Extract the [X, Y] coordinate from the center of the cell holding the provided text.  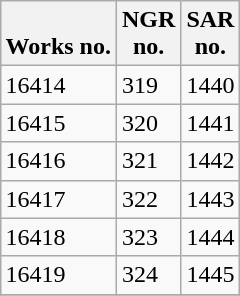
322 [148, 199]
324 [148, 275]
1441 [210, 123]
SARno. [210, 34]
323 [148, 237]
1445 [210, 275]
16416 [58, 161]
1440 [210, 85]
1444 [210, 237]
16418 [58, 237]
16414 [58, 85]
NGRno. [148, 34]
1442 [210, 161]
16419 [58, 275]
16417 [58, 199]
1443 [210, 199]
319 [148, 85]
321 [148, 161]
Works no. [58, 34]
16415 [58, 123]
320 [148, 123]
